Capture the cell that displays the provided text and extract its (X, Y) central coordinate. 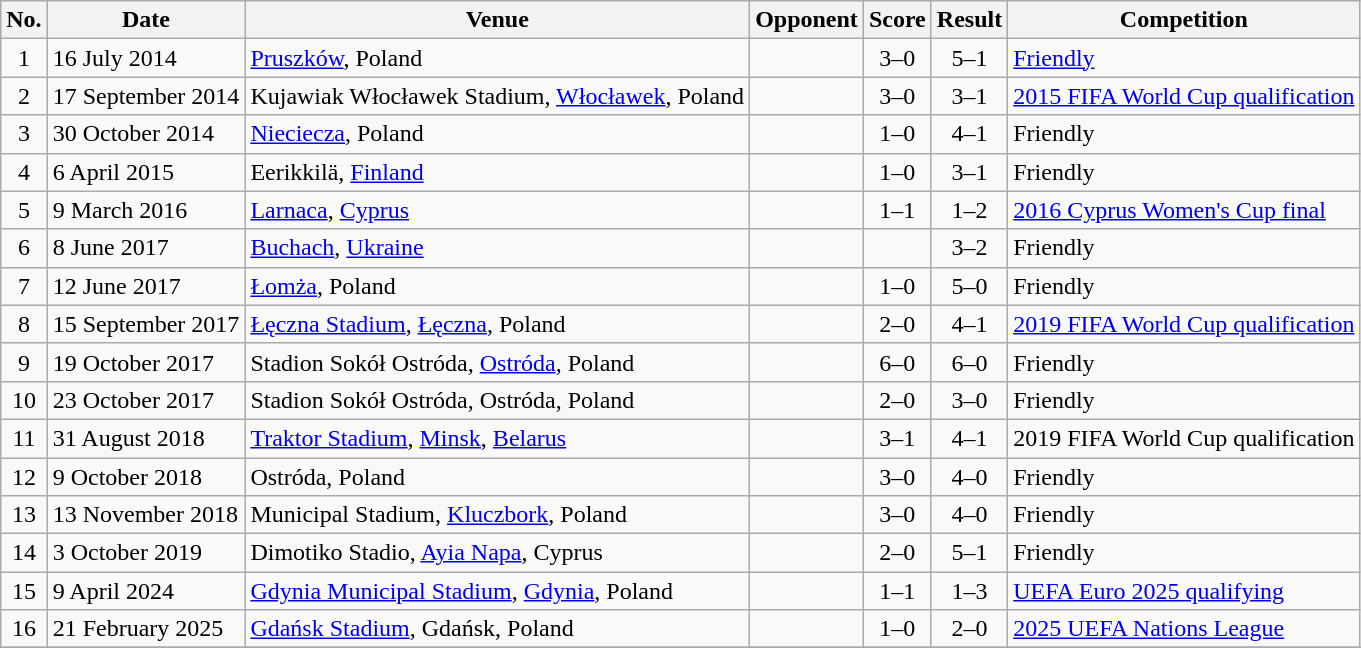
Competition (1184, 20)
8 June 2017 (146, 248)
Date (146, 20)
Łomża, Poland (498, 286)
13 (24, 515)
Score (897, 20)
4 (24, 172)
5 (24, 210)
Gdańsk Stadium, Gdańsk, Poland (498, 629)
Opponent (807, 20)
13 November 2018 (146, 515)
12 June 2017 (146, 286)
10 (24, 400)
15 (24, 591)
Larnaca, Cyprus (498, 210)
8 (24, 324)
31 August 2018 (146, 438)
1 (24, 58)
15 September 2017 (146, 324)
3–2 (969, 248)
19 October 2017 (146, 362)
14 (24, 553)
Municipal Stadium, Kluczbork, Poland (498, 515)
2015 FIFA World Cup qualification (1184, 96)
2016 Cyprus Women's Cup final (1184, 210)
21 February 2025 (146, 629)
Łęczna Stadium, Łęczna, Poland (498, 324)
Dimotiko Stadio, Ayia Napa, Cyprus (498, 553)
23 October 2017 (146, 400)
30 October 2014 (146, 134)
9 April 2024 (146, 591)
Pruszków, Poland (498, 58)
Gdynia Municipal Stadium, Gdynia, Poland (498, 591)
1–3 (969, 591)
5–0 (969, 286)
12 (24, 477)
3 October 2019 (146, 553)
Buchach, Ukraine (498, 248)
Result (969, 20)
6 (24, 248)
Eerikkilä, Finland (498, 172)
3 (24, 134)
Ostróda, Poland (498, 477)
9 March 2016 (146, 210)
UEFA Euro 2025 qualifying (1184, 591)
6 April 2015 (146, 172)
9 October 2018 (146, 477)
7 (24, 286)
Kujawiak Włocławek Stadium, Włocławek, Poland (498, 96)
17 September 2014 (146, 96)
Venue (498, 20)
1–2 (969, 210)
2025 UEFA Nations League (1184, 629)
Nieciecza, Poland (498, 134)
Traktor Stadium, Minsk, Belarus (498, 438)
No. (24, 20)
11 (24, 438)
16 (24, 629)
9 (24, 362)
16 July 2014 (146, 58)
2 (24, 96)
